Extract the [x, y] coordinate from the center of the cell holding the provided text.  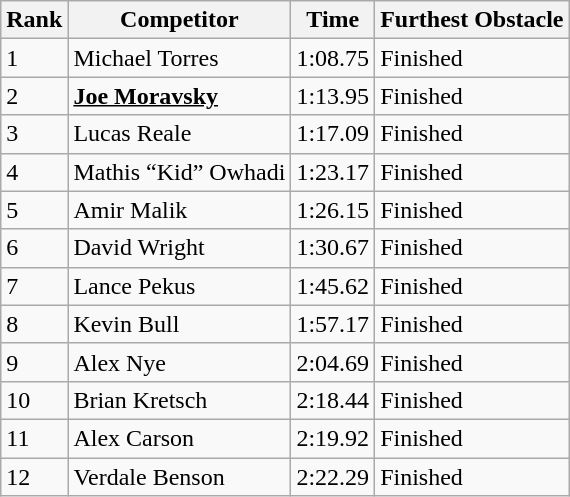
8 [34, 324]
10 [34, 400]
1:23.17 [333, 172]
Alex Carson [180, 438]
1:17.09 [333, 134]
Michael Torres [180, 58]
Alex Nye [180, 362]
1:45.62 [333, 286]
2:18.44 [333, 400]
Competitor [180, 20]
Joe Moravsky [180, 96]
Lucas Reale [180, 134]
Brian Kretsch [180, 400]
1:08.75 [333, 58]
Kevin Bull [180, 324]
Verdale Benson [180, 477]
Time [333, 20]
6 [34, 248]
4 [34, 172]
Lance Pekus [180, 286]
1:13.95 [333, 96]
David Wright [180, 248]
Amir Malik [180, 210]
Rank [34, 20]
1:26.15 [333, 210]
11 [34, 438]
1:30.67 [333, 248]
Furthest Obstacle [472, 20]
5 [34, 210]
9 [34, 362]
2:22.29 [333, 477]
2:04.69 [333, 362]
2:19.92 [333, 438]
12 [34, 477]
1:57.17 [333, 324]
1 [34, 58]
2 [34, 96]
Mathis “Kid” Owhadi [180, 172]
3 [34, 134]
7 [34, 286]
